Scan for the cell matching the given text and deliver its [x, y] coordinate at center. 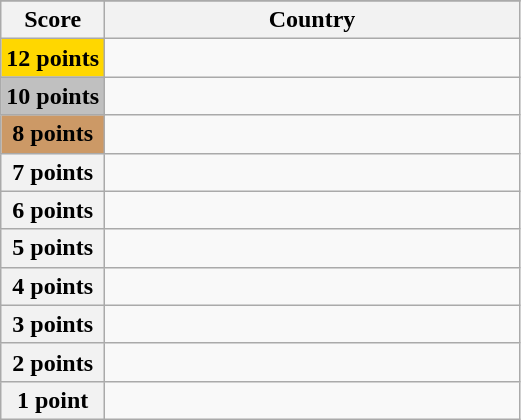
5 points [53, 248]
1 point [53, 400]
12 points [53, 58]
2 points [53, 362]
8 points [53, 134]
4 points [53, 286]
10 points [53, 96]
3 points [53, 324]
7 points [53, 172]
Score [53, 20]
Country [312, 20]
6 points [53, 210]
